Identify which cell holds the provided text, then report its (X, Y) central coordinate. 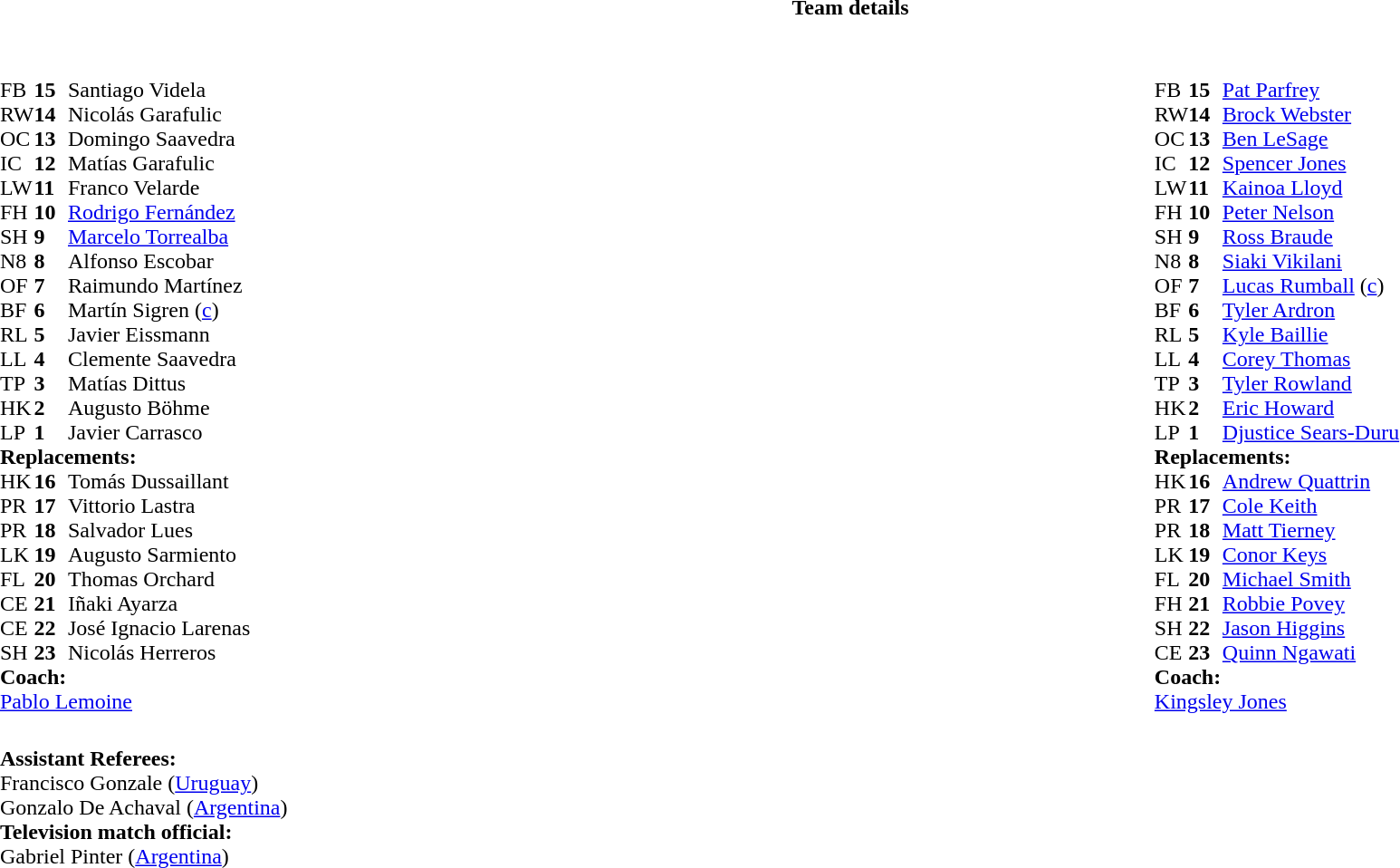
Nicolás Garafulic (159, 114)
Augusto Böhme (159, 408)
Siaki Vikilani (1311, 261)
Pat Parfrey (1311, 91)
Vittorio Lastra (159, 506)
Javier Eissmann (159, 335)
Matías Garafulic (159, 163)
Lucas Rumball (c) (1311, 286)
Kyle Baillie (1311, 335)
Eric Howard (1311, 408)
Matías Dittus (159, 384)
Raimundo Martínez (159, 286)
Franco Velarde (159, 188)
Domingo Saavedra (159, 140)
Clemente Saavedra (159, 359)
Salvador Lues (159, 531)
Kingsley Jones (1277, 701)
Tyler Ardron (1311, 310)
Conor Keys (1311, 555)
Marcelo Torrealba (159, 237)
Pablo Lemoine (125, 701)
Spencer Jones (1311, 163)
Corey Thomas (1311, 359)
Ben LeSage (1311, 140)
Nicolás Herreros (159, 652)
Alfonso Escobar (159, 261)
Cole Keith (1311, 506)
Tyler Rowland (1311, 384)
Javier Carrasco (159, 433)
Jason Higgins (1311, 629)
Thomas Orchard (159, 580)
Rodrigo Fernández (159, 212)
Iñaki Ayarza (159, 603)
Quinn Ngawati (1311, 652)
Robbie Povey (1311, 603)
Michael Smith (1311, 580)
Martín Sigren (c) (159, 310)
Peter Nelson (1311, 212)
José Ignacio Larenas (159, 629)
Matt Tierney (1311, 531)
Kainoa Lloyd (1311, 188)
Tomás Dussaillant (159, 482)
Andrew Quattrin (1311, 482)
Brock Webster (1311, 114)
Ross Braude (1311, 237)
Santiago Videla (159, 91)
Augusto Sarmiento (159, 555)
Djustice Sears-Duru (1311, 433)
